Output the [X, Y] coordinate of the center of the cell containing the given text.  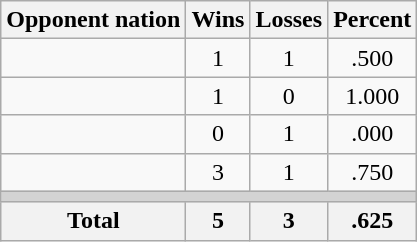
Percent [372, 20]
Total [94, 221]
1.000 [372, 96]
Losses [289, 20]
Wins [218, 20]
.000 [372, 134]
.500 [372, 58]
Opponent nation [94, 20]
5 [218, 221]
.625 [372, 221]
.750 [372, 172]
